Provide the (X, Y) coordinate of the cell's center where the given text is located.  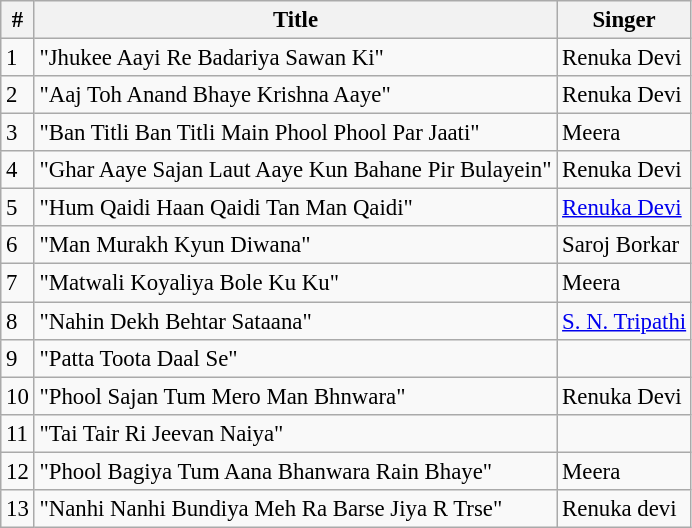
Renuka devi (624, 509)
11 (18, 433)
Saroj Borkar (624, 245)
"Ghar Aaye Sajan Laut Aaye Kun Bahane Pir Bulayein" (296, 170)
10 (18, 396)
9 (18, 358)
"Nanhi Nanhi Bundiya Meh Ra Barse Jiya R Trse" (296, 509)
8 (18, 321)
13 (18, 509)
"Matwali Koyaliya Bole Ku Ku" (296, 283)
7 (18, 283)
S. N. Tripathi (624, 321)
# (18, 20)
5 (18, 208)
6 (18, 245)
2 (18, 95)
12 (18, 471)
"Phool Sajan Tum Mero Man Bhnwara" (296, 396)
4 (18, 170)
"Tai Tair Ri Jeevan Naiya" (296, 433)
"Nahin Dekh Behtar Sataana" (296, 321)
Singer (624, 20)
"Ban Titli Ban Titli Main Phool Phool Par Jaati" (296, 133)
"Hum Qaidi Haan Qaidi Tan Man Qaidi" (296, 208)
"Man Murakh Kyun Diwana" (296, 245)
3 (18, 133)
1 (18, 58)
"Patta Toota Daal Se" (296, 358)
"Aaj Toh Anand Bhaye Krishna Aaye" (296, 95)
Title (296, 20)
"Jhukee Aayi Re Badariya Sawan Ki" (296, 58)
"Phool Bagiya Tum Aana Bhanwara Rain Bhaye" (296, 471)
